From the cell containing the given text, extract its center point as [X, Y] coordinate. 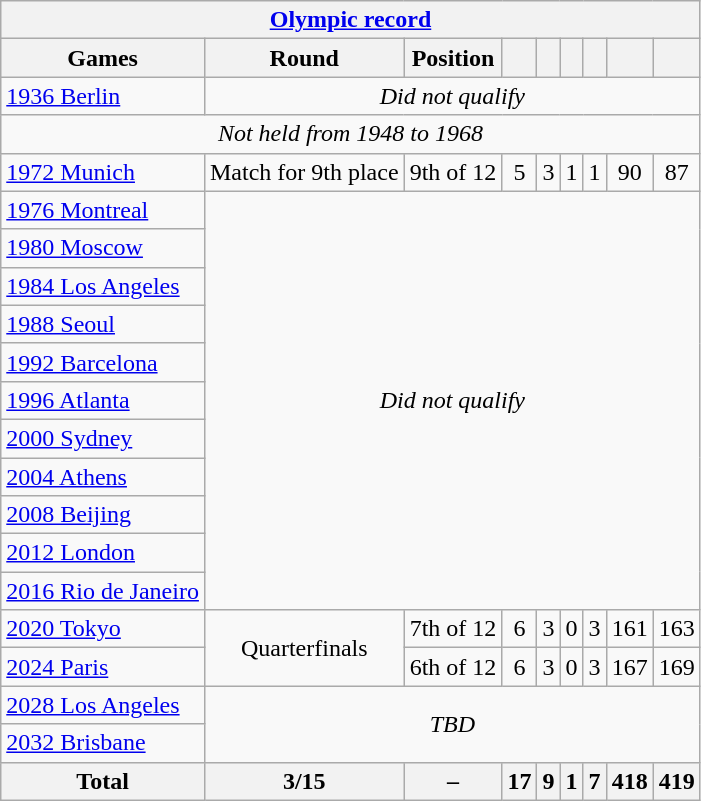
– [453, 781]
Quarterfinals [304, 648]
Position [453, 58]
419 [676, 781]
7 [594, 781]
17 [520, 781]
9th of 12 [453, 172]
1980 Moscow [103, 248]
2024 Paris [103, 667]
2028 Los Angeles [103, 705]
2020 Tokyo [103, 629]
1992 Barcelona [103, 362]
87 [676, 172]
163 [676, 629]
TBD [452, 724]
2016 Rio de Janeiro [103, 591]
Not held from 1948 to 1968 [350, 134]
6th of 12 [453, 667]
2012 London [103, 553]
2032 Brisbane [103, 743]
1936 Berlin [103, 96]
Round [304, 58]
2004 Athens [103, 477]
2008 Beijing [103, 515]
1996 Atlanta [103, 400]
9 [548, 781]
1984 Los Angeles [103, 286]
169 [676, 667]
Match for 9th place [304, 172]
3/15 [304, 781]
2000 Sydney [103, 438]
1988 Seoul [103, 324]
1976 Montreal [103, 210]
Total [103, 781]
418 [630, 781]
161 [630, 629]
7th of 12 [453, 629]
Games [103, 58]
1972 Munich [103, 172]
Olympic record [350, 20]
90 [630, 172]
5 [520, 172]
167 [630, 667]
